Extract the (X, Y) coordinate from the center of the cell holding the provided text.  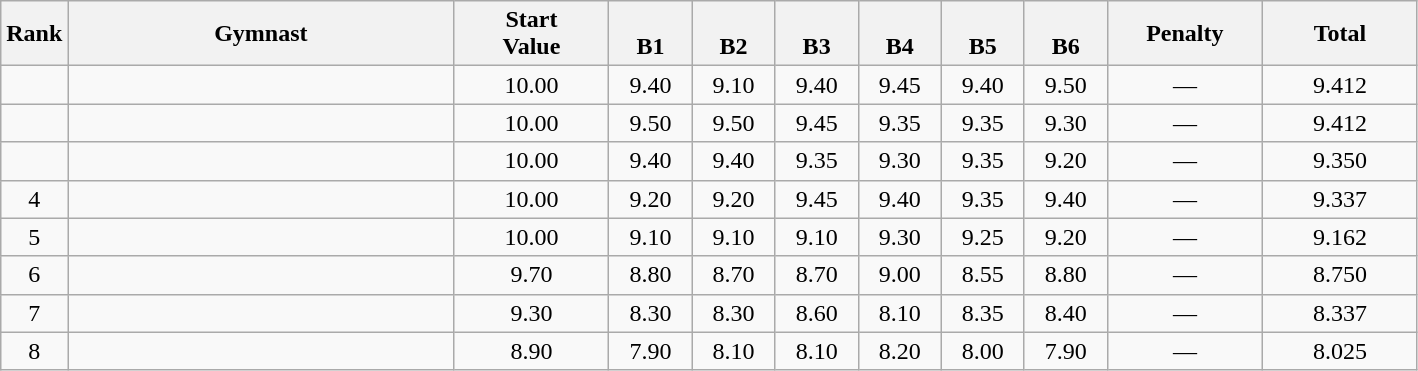
8.55 (982, 275)
8.40 (1066, 313)
B3 (816, 34)
B1 (650, 34)
9.00 (900, 275)
4 (34, 199)
8.337 (1340, 313)
StartValue (532, 34)
8.025 (1340, 351)
Rank (34, 34)
Total (1340, 34)
B6 (1066, 34)
6 (34, 275)
8.90 (532, 351)
8.35 (982, 313)
8 (34, 351)
8.60 (816, 313)
B2 (734, 34)
9.25 (982, 237)
8.00 (982, 351)
Penalty (1184, 34)
9.337 (1340, 199)
5 (34, 237)
9.70 (532, 275)
8.750 (1340, 275)
Gymnast (261, 34)
B4 (900, 34)
8.20 (900, 351)
7 (34, 313)
B5 (982, 34)
9.162 (1340, 237)
9.350 (1340, 161)
